Provide the (x, y) coordinate of the cell's center where the given text is located.  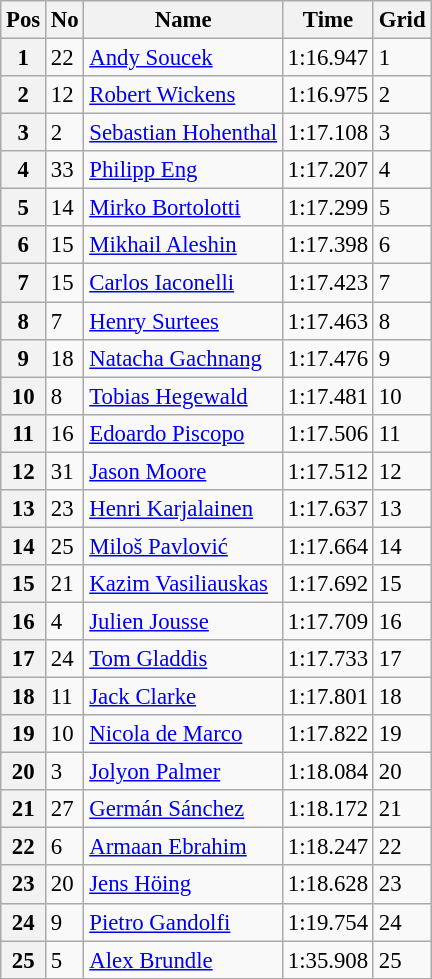
1:17.207 (328, 170)
27 (65, 809)
1:17.506 (328, 433)
Germán Sánchez (184, 809)
1:17.637 (328, 509)
Mirko Bortolotti (184, 208)
Philipp Eng (184, 170)
1:18.172 (328, 809)
Alex Brundle (184, 960)
1:17.709 (328, 621)
Natacha Gachnang (184, 358)
Edoardo Piscopo (184, 433)
1:18.247 (328, 847)
Henri Karjalainen (184, 509)
1:35.908 (328, 960)
1:17.822 (328, 734)
1:17.108 (328, 133)
No (65, 20)
Andy Soucek (184, 58)
1:16.975 (328, 95)
1:17.512 (328, 471)
1:17.398 (328, 245)
Armaan Ebrahim (184, 847)
Miloš Pavlović (184, 546)
1:19.754 (328, 922)
Julien Jousse (184, 621)
1:18.628 (328, 885)
Grid (402, 20)
Tom Gladdis (184, 659)
33 (65, 170)
Time (328, 20)
1:17.463 (328, 321)
Jens Höing (184, 885)
Jack Clarke (184, 697)
1:17.299 (328, 208)
Henry Surtees (184, 321)
Pietro Gandolfi (184, 922)
Jolyon Palmer (184, 772)
Mikhail Aleshin (184, 245)
Sebastian Hohenthal (184, 133)
1:17.801 (328, 697)
Robert Wickens (184, 95)
1:17.481 (328, 396)
1:17.664 (328, 546)
Name (184, 20)
1:16.947 (328, 58)
Jason Moore (184, 471)
Nicola de Marco (184, 734)
Tobias Hegewald (184, 396)
1:17.692 (328, 584)
Carlos Iaconelli (184, 283)
31 (65, 471)
1:17.476 (328, 358)
1:17.423 (328, 283)
Pos (24, 20)
1:18.084 (328, 772)
1:17.733 (328, 659)
Kazim Vasiliauskas (184, 584)
